Output the (x, y) coordinate of the center of the cell containing the given text.  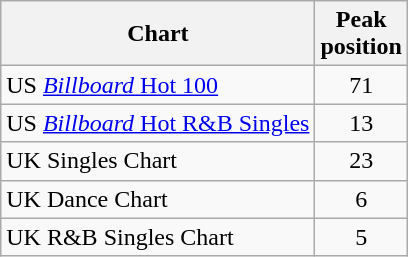
US Billboard Hot 100 (158, 85)
23 (361, 161)
71 (361, 85)
Chart (158, 34)
UK R&B Singles Chart (158, 237)
US Billboard Hot R&B Singles (158, 123)
Peakposition (361, 34)
13 (361, 123)
UK Singles Chart (158, 161)
UK Dance Chart (158, 199)
5 (361, 237)
6 (361, 199)
